Locate the cell with the specified text and output its (x, y) center coordinate. 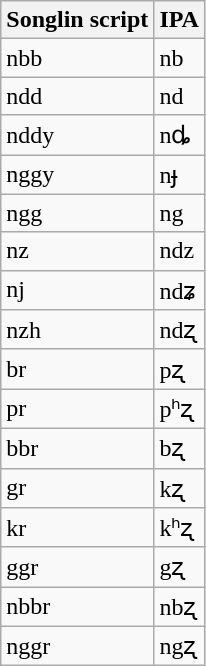
nggy (78, 174)
nb (180, 58)
gr (78, 488)
kr (78, 528)
nddy (78, 135)
ndd (78, 96)
br (78, 369)
pr (78, 409)
ndʐ (180, 330)
bʐ (180, 448)
nɟ (180, 174)
nbb (78, 58)
ngg (78, 213)
pʐ (180, 369)
nd (180, 96)
kʐ (180, 488)
nj (78, 290)
IPA (180, 20)
bbr (78, 448)
nbʐ (180, 607)
ndz (180, 251)
nggr (78, 646)
kʰʐ (180, 528)
pʰʐ (180, 409)
gʐ (180, 567)
Songlin script (78, 20)
ng (180, 213)
ngʐ (180, 646)
ggr (78, 567)
nzh (78, 330)
nbbr (78, 607)
nȡ (180, 135)
nz (78, 251)
ndʑ (180, 290)
